Locate the cell with the specified text and output its (X, Y) center coordinate. 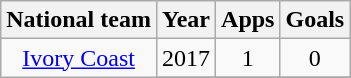
1 (248, 58)
Apps (248, 20)
National team (79, 20)
Year (186, 20)
2017 (186, 58)
Goals (315, 20)
Ivory Coast (79, 58)
0 (315, 58)
